From the cell containing the given text, extract its center point as [x, y] coordinate. 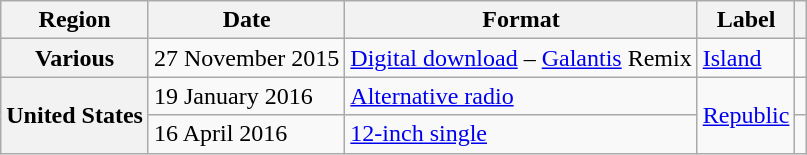
Format [521, 20]
27 November 2015 [246, 58]
12-inch single [521, 134]
United States [75, 115]
Island [746, 58]
16 April 2016 [246, 134]
Various [75, 58]
Alternative radio [521, 96]
19 January 2016 [246, 96]
Region [75, 20]
Label [746, 20]
Date [246, 20]
Republic [746, 115]
Digital download – Galantis Remix [521, 58]
